Scan for the cell matching the given text and deliver its [x, y] coordinate at center. 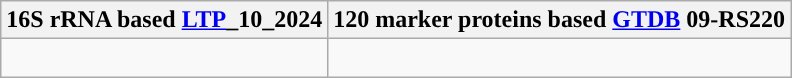
16S rRNA based LTP_10_2024 [164, 20]
120 marker proteins based GTDB 09-RS220 [560, 20]
